Determine the (X, Y) coordinate at the center of the cell enclosing the given text.  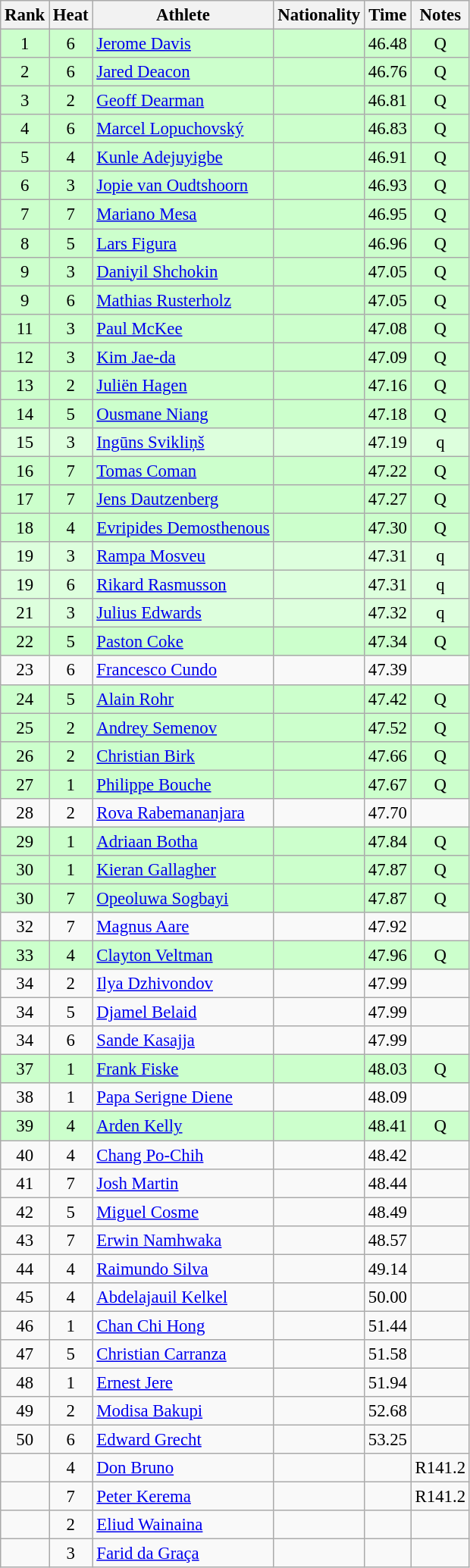
Modisa Bakupi (183, 1411)
Rikard Rasmusson (183, 585)
Marcel Lopuchovský (183, 129)
Mariano Mesa (183, 214)
Rova Rabemananjara (183, 813)
47.32 (387, 613)
51.58 (387, 1354)
48.44 (387, 1183)
22 (25, 642)
Don Bruno (183, 1468)
Julius Edwards (183, 613)
52.68 (387, 1411)
Chan Chi Hong (183, 1325)
47.52 (387, 728)
17 (25, 499)
Raimundo Silva (183, 1269)
Christian Birk (183, 756)
47.22 (387, 471)
Juliën Hagen (183, 386)
51.44 (387, 1325)
46.83 (387, 129)
Christian Carranza (183, 1354)
Adriaan Botha (183, 841)
48.57 (387, 1240)
Clayton Veltman (183, 956)
29 (25, 841)
46.93 (387, 186)
11 (25, 328)
40 (25, 1155)
Notes (440, 15)
Philippe Bouche (183, 784)
14 (25, 414)
47 (25, 1354)
Sande Kasajja (183, 1041)
47.30 (387, 528)
46.81 (387, 101)
47.92 (387, 927)
38 (25, 1098)
Ilya Dzhivondov (183, 984)
39 (25, 1126)
47.27 (387, 499)
18 (25, 528)
Jerome Davis (183, 44)
Paul McKee (183, 328)
Heat (71, 15)
47.08 (387, 328)
47.19 (387, 443)
Ernest Jere (183, 1382)
Lars Figura (183, 243)
8 (25, 243)
Athlete (183, 15)
41 (25, 1183)
47.66 (387, 756)
Jopie van Oudtshoorn (183, 186)
Ingūns Svikliņš (183, 443)
Daniyil Shchokin (183, 271)
42 (25, 1212)
Jared Deacon (183, 72)
48 (25, 1382)
37 (25, 1069)
Frank Fiske (183, 1069)
Nationality (318, 15)
48.09 (387, 1098)
Alain Rohr (183, 699)
23 (25, 671)
44 (25, 1269)
47.16 (387, 386)
43 (25, 1240)
Chang Po-Chih (183, 1155)
Abdelajauil Kelkel (183, 1297)
Ousmane Niang (183, 414)
47.34 (387, 642)
Kieran Gallagher (183, 870)
53.25 (387, 1440)
46.96 (387, 243)
50 (25, 1440)
47.70 (387, 813)
46.91 (387, 158)
Opeoluwa Sogbayi (183, 898)
15 (25, 443)
Erwin Namhwaka (183, 1240)
46.48 (387, 44)
Djamel Belaid (183, 1012)
25 (25, 728)
49 (25, 1411)
46.76 (387, 72)
13 (25, 386)
Kim Jae-da (183, 357)
Rampa Mosveu (183, 556)
12 (25, 357)
28 (25, 813)
Francesco Cundo (183, 671)
24 (25, 699)
47.67 (387, 784)
27 (25, 784)
Miguel Cosme (183, 1212)
48.49 (387, 1212)
47.84 (387, 841)
Josh Martin (183, 1183)
47.18 (387, 414)
Time (387, 15)
49.14 (387, 1269)
Edward Grecht (183, 1440)
48.41 (387, 1126)
Andrey Semenov (183, 728)
Geoff Dearman (183, 101)
26 (25, 756)
Paston Coke (183, 642)
Mathias Rusterholz (183, 300)
32 (25, 927)
47.42 (387, 699)
Arden Kelly (183, 1126)
33 (25, 956)
50.00 (387, 1297)
Peter Kerema (183, 1497)
Papa Serigne Diene (183, 1098)
Evripides Demosthenous (183, 528)
51.94 (387, 1382)
Eliud Wainaina (183, 1525)
Farid da Graça (183, 1554)
48.03 (387, 1069)
16 (25, 471)
45 (25, 1297)
Rank (25, 15)
46 (25, 1325)
47.09 (387, 357)
Kunle Adejuyigbe (183, 158)
47.96 (387, 956)
Jens Dautzenberg (183, 499)
21 (25, 613)
47.39 (387, 671)
Tomas Coman (183, 471)
48.42 (387, 1155)
46.95 (387, 214)
Magnus Aare (183, 927)
